Return [X, Y] of the center of cell containing provided text 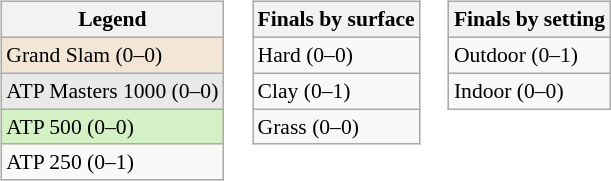
ATP 500 (0–0) [112, 127]
Finals by setting [530, 20]
Hard (0–0) [336, 55]
Clay (0–1) [336, 91]
Finals by surface [336, 20]
Grand Slam (0–0) [112, 55]
Legend [112, 20]
Outdoor (0–1) [530, 55]
Indoor (0–0) [530, 91]
ATP 250 (0–1) [112, 162]
Grass (0–0) [336, 127]
ATP Masters 1000 (0–0) [112, 91]
